Provide the (x, y) coordinate of the cell's center where the given text is located.  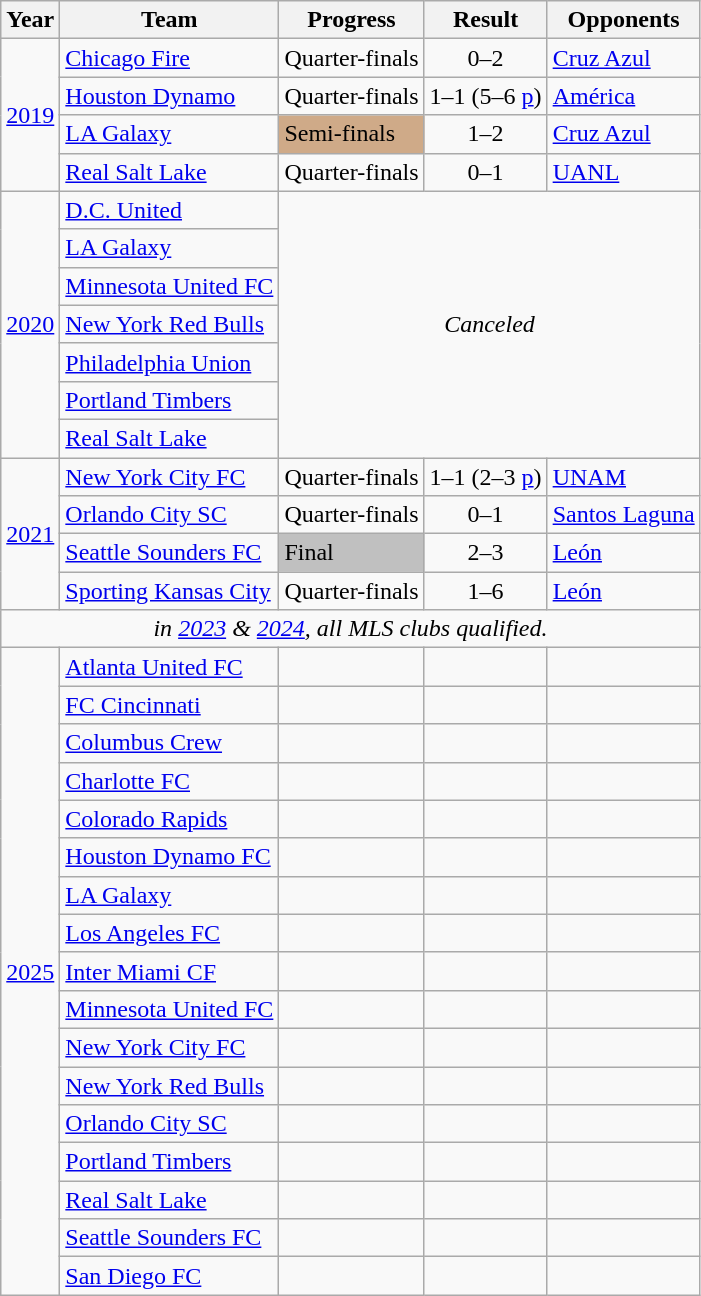
Santos Laguna (624, 515)
2020 (30, 324)
UNAM (624, 477)
2021 (30, 534)
D.C. United (170, 210)
Final (352, 553)
Columbus Crew (170, 743)
Atlanta United FC (170, 667)
Philadelphia Union (170, 362)
0–2 (486, 58)
Semi-finals (352, 134)
1–1 (2–3 p) (486, 477)
1–1 (5–6 p) (486, 96)
Result (486, 20)
in 2023 & 2024, all MLS clubs qualified. (350, 629)
2–3 (486, 553)
2025 (30, 972)
1–6 (486, 591)
2019 (30, 115)
Colorado Rapids (170, 819)
UANL (624, 172)
Canceled (490, 324)
Inter Miami CF (170, 971)
FC Cincinnati (170, 705)
Sporting Kansas City (170, 591)
Charlotte FC (170, 781)
Opponents (624, 20)
Houston Dynamo (170, 96)
Los Angeles FC (170, 933)
Houston Dynamo FC (170, 857)
San Diego FC (170, 1276)
1–2 (486, 134)
América (624, 96)
Chicago Fire (170, 58)
Progress (352, 20)
Year (30, 20)
Team (170, 20)
